Output the (X, Y) coordinate of the center of the cell containing the given text.  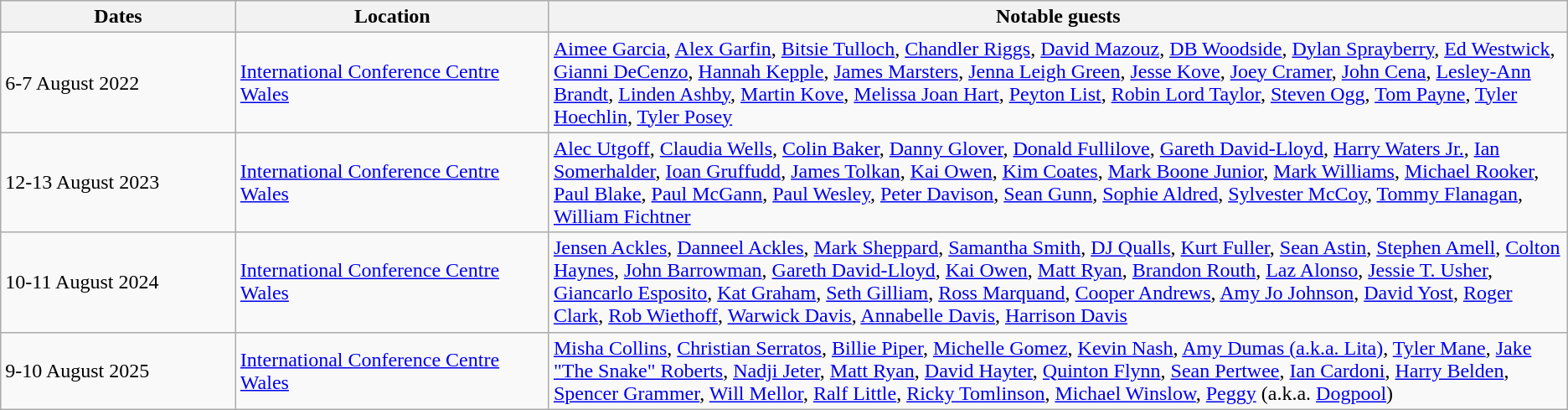
Notable guests (1058, 17)
6-7 August 2022 (119, 82)
9-10 August 2025 (119, 371)
10-11 August 2024 (119, 282)
12-13 August 2023 (119, 183)
Location (392, 17)
Dates (119, 17)
